Scan for the cell matching the given text and deliver its (X, Y) coordinate at center. 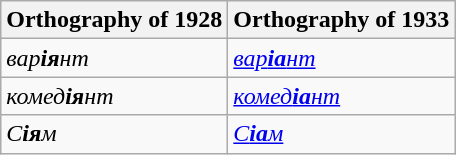
Сіам (342, 134)
варіант (342, 58)
Сіям (114, 134)
Orthography of 1928 (114, 20)
Orthography of 1933 (342, 20)
комедіант (342, 96)
комедіянт (114, 96)
варіянт (114, 58)
